Extract the (x, y) coordinate from the center of the cell holding the provided text.  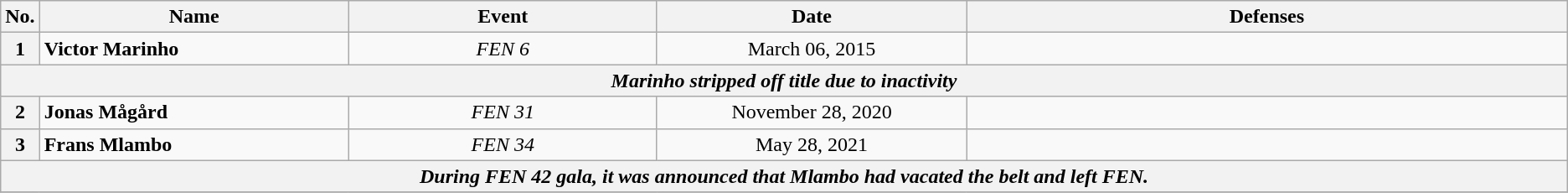
Defenses (1267, 17)
2 (20, 112)
Marinho stripped off title due to inactivity (784, 81)
1 (20, 49)
May 28, 2021 (811, 144)
FEN 31 (503, 112)
Name (194, 17)
FEN 6 (503, 49)
Event (503, 17)
3 (20, 144)
Victor Marinho (194, 49)
March 06, 2015 (811, 49)
November 28, 2020 (811, 112)
Jonas Mågård (194, 112)
FEN 34 (503, 144)
No. (20, 17)
Frans Mlambo (194, 144)
During FEN 42 gala, it was announced that Mlambo had vacated the belt and left FEN. (784, 176)
Date (811, 17)
